Search for the cell housing the specified text and yield its (x, y) center coordinate. 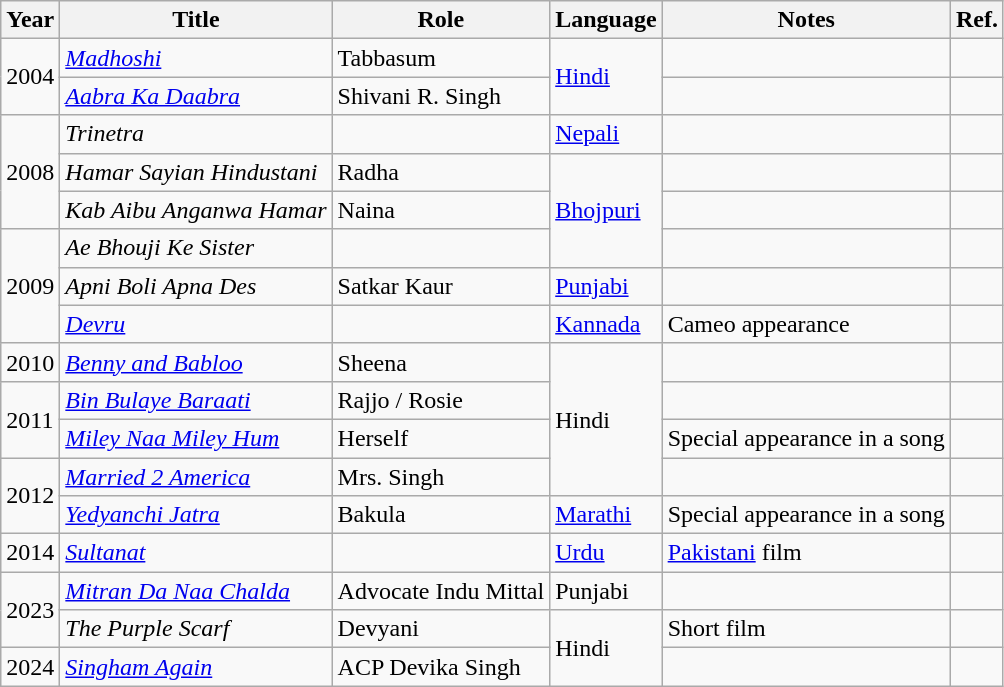
Yedyanchi Jatra (196, 515)
Mitran Da Naa Chalda (196, 591)
Singham Again (196, 667)
Title (196, 20)
2014 (30, 553)
Devru (196, 324)
Nepali (606, 134)
Married 2 America (196, 477)
Sultanat (196, 553)
Shivani R. Singh (441, 96)
Trinetra (196, 134)
2010 (30, 362)
Radha (441, 172)
Bin Bulaye Baraati (196, 400)
Year (30, 20)
Benny and Babloo (196, 362)
Mrs. Singh (441, 477)
Naina (441, 210)
Herself (441, 438)
Miley Naa Miley Hum (196, 438)
Kannada (606, 324)
Satkar Kaur (441, 286)
Cameo appearance (806, 324)
Advocate Indu Mittal (441, 591)
Language (606, 20)
Ref. (976, 20)
Sheena (441, 362)
Rajjo / Rosie (441, 400)
2008 (30, 172)
Role (441, 20)
2012 (30, 496)
Marathi (606, 515)
Notes (806, 20)
2004 (30, 77)
Short film (806, 629)
2009 (30, 286)
ACP Devika Singh (441, 667)
Apni Boli Apna Des (196, 286)
Bakula (441, 515)
Devyani (441, 629)
Pakistani film (806, 553)
2024 (30, 667)
Bhojpuri (606, 210)
Aabra Ka Daabra (196, 96)
Ae Bhouji Ke Sister (196, 248)
Kab Aibu Anganwa Hamar (196, 210)
2011 (30, 419)
The Purple Scarf (196, 629)
Urdu (606, 553)
Hamar Sayian Hindustani (196, 172)
Tabbasum (441, 58)
2023 (30, 610)
Madhoshi (196, 58)
